Return the [x, y] coordinate for the center point of the cell that contains the specified text.  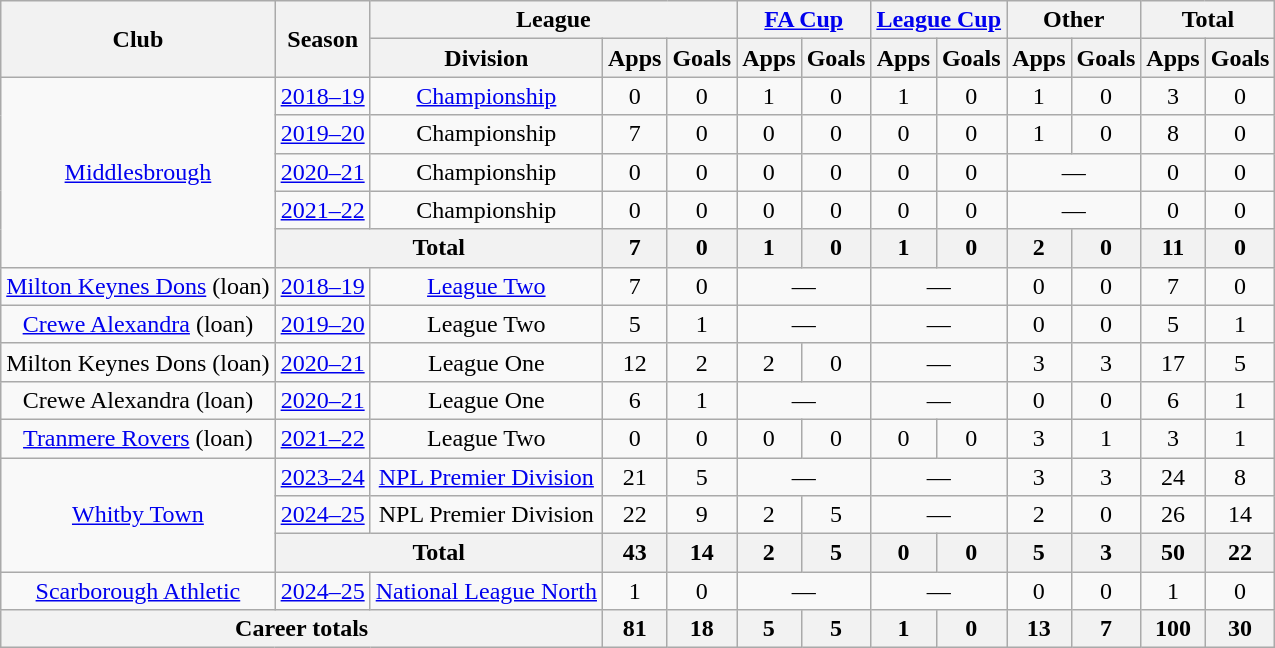
9 [702, 515]
Middlesbrough [138, 172]
21 [634, 477]
Whitby Town [138, 515]
43 [634, 553]
Club [138, 39]
2023–24 [322, 477]
League Cup [939, 20]
26 [1173, 515]
18 [702, 629]
11 [1173, 248]
FA Cup [804, 20]
30 [1240, 629]
50 [1173, 553]
17 [1173, 362]
Scarborough Athletic [138, 591]
Tranmere Rovers (loan) [138, 438]
League [553, 20]
Season [322, 39]
81 [634, 629]
13 [1039, 629]
24 [1173, 477]
Division [486, 58]
12 [634, 362]
Other [1074, 20]
100 [1173, 629]
National League North [486, 591]
Career totals [302, 629]
